Identify which cell holds the provided text, then report its (x, y) central coordinate. 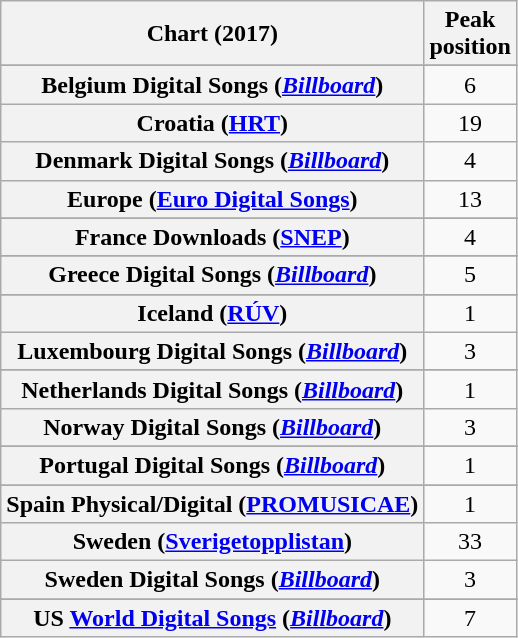
Europe (Euro Digital Songs) (212, 199)
Sweden Digital Songs (Billboard) (212, 580)
Norway Digital Songs (Billboard) (212, 427)
Spain Physical/Digital (PROMUSICAE) (212, 503)
5 (470, 275)
19 (470, 123)
Peak position (470, 34)
Denmark Digital Songs (Billboard) (212, 161)
6 (470, 85)
Chart (2017) (212, 34)
Greece Digital Songs (Billboard) (212, 275)
7 (470, 618)
Croatia (HRT) (212, 123)
33 (470, 542)
Luxembourg Digital Songs (Billboard) (212, 351)
Belgium Digital Songs (Billboard) (212, 85)
France Downloads (SNEP) (212, 237)
Iceland (RÚV) (212, 313)
13 (470, 199)
Netherlands Digital Songs (Billboard) (212, 389)
US World Digital Songs (Billboard) (212, 618)
Portugal Digital Songs (Billboard) (212, 465)
Sweden (Sverigetopplistan) (212, 542)
